Detect which cell encompasses the target text, then output its [x, y] center coordinate. 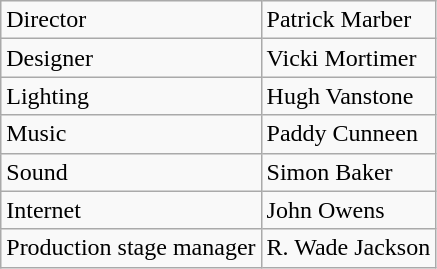
Hugh Vanstone [348, 96]
Production stage manager [131, 248]
Internet [131, 210]
Patrick Marber [348, 20]
Music [131, 134]
Sound [131, 172]
John Owens [348, 210]
Director [131, 20]
R. Wade Jackson [348, 248]
Lighting [131, 96]
Simon Baker [348, 172]
Vicki Mortimer [348, 58]
Designer [131, 58]
Paddy Cunneen [348, 134]
